Return the [X, Y] coordinate for the center point of the cell that contains the specified text.  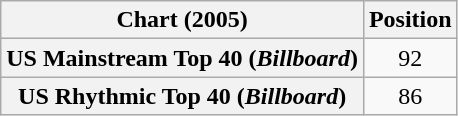
US Mainstream Top 40 (Billboard) [182, 58]
Position [410, 20]
92 [410, 58]
US Rhythmic Top 40 (Billboard) [182, 96]
Chart (2005) [182, 20]
86 [410, 96]
